Search for the cell housing the specified text and yield its [X, Y] center coordinate. 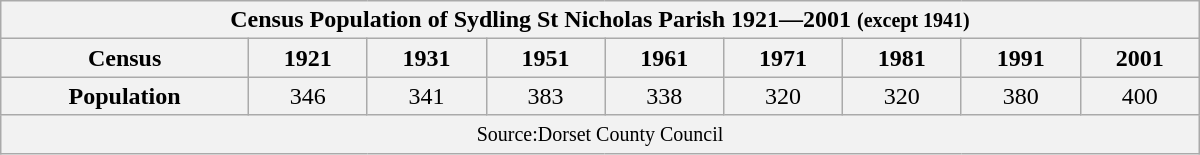
346 [308, 96]
Census Population of Sydling St Nicholas Parish 1921—2001 (except 1941) [600, 20]
383 [546, 96]
380 [1020, 96]
Population [125, 96]
1931 [426, 58]
1981 [902, 58]
400 [1140, 96]
1921 [308, 58]
341 [426, 96]
1951 [546, 58]
338 [664, 96]
1971 [784, 58]
1991 [1020, 58]
Source:Dorset County Council [600, 134]
2001 [1140, 58]
1961 [664, 58]
Census [125, 58]
